Return (X, Y) of the center of cell containing provided text 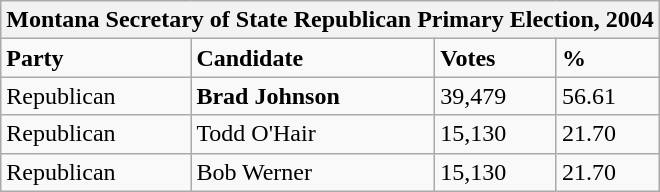
Votes (496, 58)
39,479 (496, 96)
Montana Secretary of State Republican Primary Election, 2004 (330, 20)
Party (96, 58)
56.61 (608, 96)
Bob Werner (313, 172)
Candidate (313, 58)
Brad Johnson (313, 96)
Todd O'Hair (313, 134)
% (608, 58)
